Scan for the cell matching the given text and deliver its [X, Y] coordinate at center. 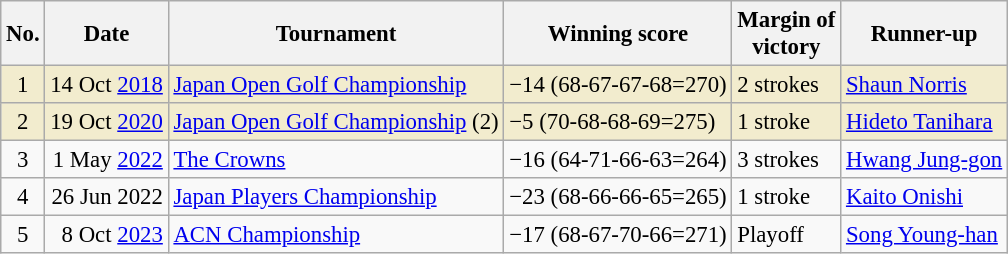
Hideto Tanihara [924, 122]
Kaito Onishi [924, 197]
2 strokes [786, 85]
Winning score [618, 34]
Runner-up [924, 34]
−23 (68-66-66-65=265) [618, 197]
Japan Open Golf Championship [336, 85]
3 [23, 160]
14 Oct 2018 [106, 85]
−16 (64-71-66-63=264) [618, 160]
26 Jun 2022 [106, 197]
−14 (68-67-67-68=270) [618, 85]
Hwang Jung-gon [924, 160]
3 strokes [786, 160]
Margin ofvictory [786, 34]
8 Oct 2023 [106, 235]
1 [23, 85]
Shaun Norris [924, 85]
Song Young-han [924, 235]
−5 (70-68-68-69=275) [618, 122]
19 Oct 2020 [106, 122]
Tournament [336, 34]
Playoff [786, 235]
Japan Open Golf Championship (2) [336, 122]
The Crowns [336, 160]
Japan Players Championship [336, 197]
−17 (68-67-70-66=271) [618, 235]
ACN Championship [336, 235]
1 May 2022 [106, 160]
5 [23, 235]
No. [23, 34]
Date [106, 34]
2 [23, 122]
4 [23, 197]
